Output the [x, y] coordinate of the center of the cell containing the given text.  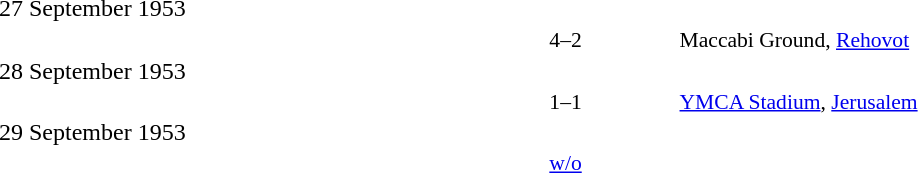
1–1 [566, 102]
4–2 [566, 40]
